Scan for the cell matching the given text and deliver its (X, Y) coordinate at center. 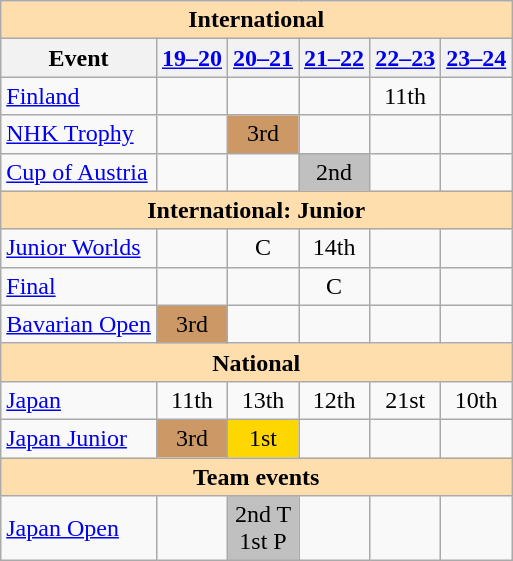
Final (79, 286)
Cup of Austria (79, 172)
International (256, 20)
12th (334, 400)
Event (79, 58)
Japan Junior (79, 438)
Bavarian Open (79, 324)
20–21 (262, 58)
10th (476, 400)
14th (334, 248)
13th (262, 400)
21st (406, 400)
Japan Open (79, 528)
2nd T1st P (262, 528)
Japan (79, 400)
19–20 (192, 58)
National (256, 362)
NHK Trophy (79, 134)
Finland (79, 96)
22–23 (406, 58)
1st (262, 438)
International: Junior (256, 210)
2nd (334, 172)
Junior Worlds (79, 248)
23–24 (476, 58)
21–22 (334, 58)
Team events (256, 477)
